Provide the [X, Y] coordinate of the cell's center where the given text is located.  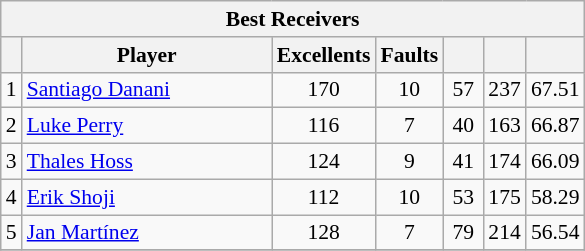
40 [463, 126]
53 [463, 197]
128 [324, 233]
Best Receivers [293, 19]
66.09 [556, 162]
Thales Hoss [147, 162]
Faults [409, 55]
Player [147, 55]
3 [12, 162]
163 [504, 126]
56.54 [556, 233]
Excellents [324, 55]
170 [324, 90]
1 [12, 90]
Jan Martínez [147, 233]
214 [504, 233]
66.87 [556, 126]
58.29 [556, 197]
79 [463, 233]
57 [463, 90]
112 [324, 197]
9 [409, 162]
4 [12, 197]
116 [324, 126]
175 [504, 197]
5 [12, 233]
124 [324, 162]
174 [504, 162]
237 [504, 90]
Luke Perry [147, 126]
2 [12, 126]
41 [463, 162]
67.51 [556, 90]
Santiago Danani [147, 90]
Erik Shoji [147, 197]
